Detect which cell encompasses the target text, then output its [x, y] center coordinate. 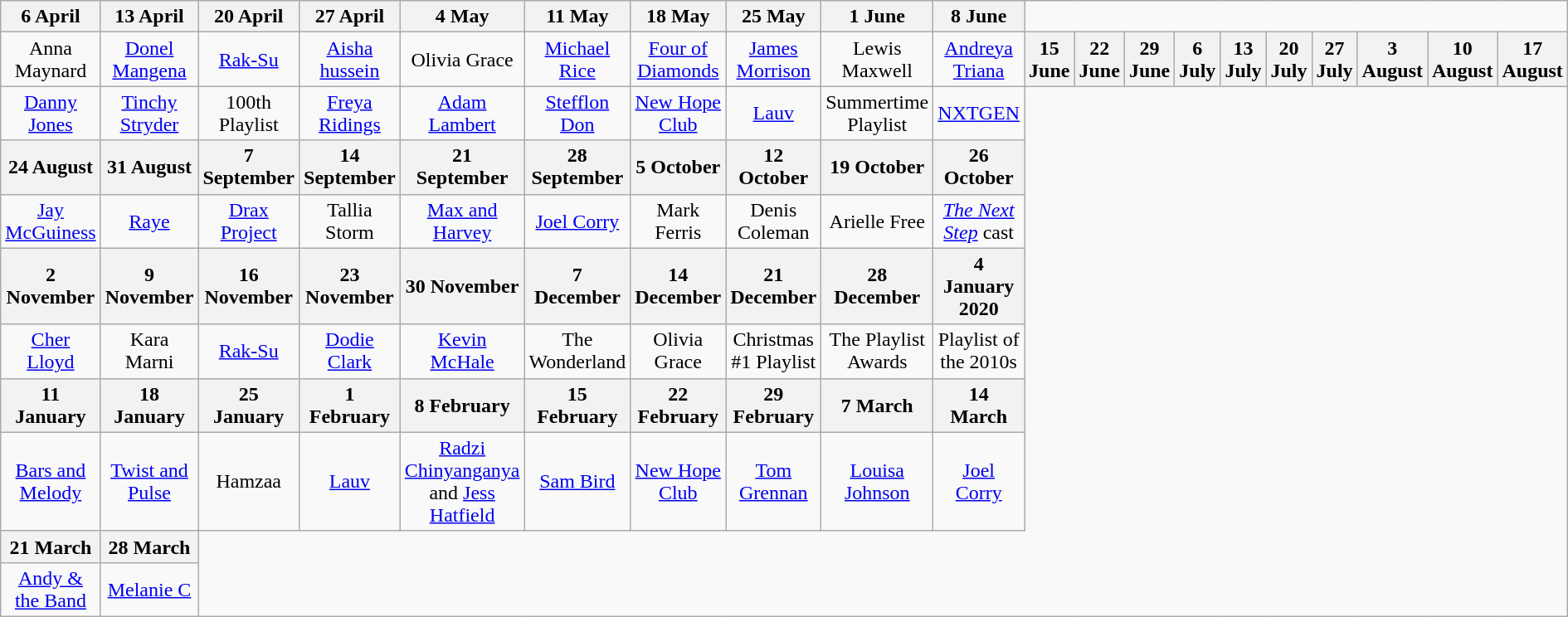
Melanie C [149, 589]
Raye [149, 221]
21 March [51, 547]
22 February [679, 405]
4 January 2020 [979, 286]
28 March [149, 547]
21 September [462, 168]
Drax Project [249, 221]
Radzi Chinyanganya and Jess Hatfield [462, 481]
7 March [878, 405]
11 May [577, 17]
Aisha hussein [350, 60]
Kara Marni [149, 352]
24 August [51, 168]
18 January [149, 405]
Mark Ferris [679, 221]
Danny Jones [51, 113]
3 August [1392, 60]
8 June [979, 17]
100th Playlist [249, 113]
29 June [1149, 60]
5 October [679, 168]
The Wonderland [577, 352]
Louisa Johnson [878, 481]
2 November [51, 286]
27 July [1334, 60]
14 December [679, 286]
Donel Mangena [149, 60]
7 December [577, 286]
15 June [1049, 60]
Bars and Melody [51, 481]
Tinchy Stryder [149, 113]
Anna Maynard [51, 60]
14 September [350, 168]
25 May [773, 17]
17 August [1532, 60]
6 July [1198, 60]
28 September [577, 168]
Freya Ridings [350, 113]
Kevin McHale [462, 352]
27 April [350, 17]
Cher Lloyd [51, 352]
Four of Diamonds [679, 60]
Andreya Triana [979, 60]
1 February [350, 405]
9 November [149, 286]
20 April [249, 17]
Summertime Playlist [878, 113]
12 October [773, 168]
The Playlist Awards [878, 352]
18 May [679, 17]
Stefflon Don [577, 113]
23 November [350, 286]
4 May [462, 17]
19 October [878, 168]
10 August [1462, 60]
7 September [249, 168]
14 March [979, 405]
Hamzaa [249, 481]
16 November [249, 286]
James Morrison [773, 60]
22 June [1099, 60]
21 December [773, 286]
Andy & the Band [51, 589]
Twist and Pulse [149, 481]
11 January [51, 405]
Max and Harvey [462, 221]
Tallia Storm [350, 221]
Arielle Free [878, 221]
31 August [149, 168]
Dodie Clark [350, 352]
Sam Bird [577, 481]
1 June [878, 17]
15 February [577, 405]
20 July [1289, 60]
29 February [773, 405]
Playlist of the 2010s [979, 352]
8 February [462, 405]
6 April [51, 17]
28 December [878, 286]
NXTGEN [979, 113]
25 January [249, 405]
Christmas #1 Playlist [773, 352]
Michael Rice [577, 60]
30 November [462, 286]
13 April [149, 17]
Jay McGuiness [51, 221]
The Next Step cast [979, 221]
Lewis Maxwell [878, 60]
Tom Grennan [773, 481]
Denis Coleman [773, 221]
26 October [979, 168]
13 July [1243, 60]
Adam Lambert [462, 113]
